Return (X, Y) of the center of cell containing provided text 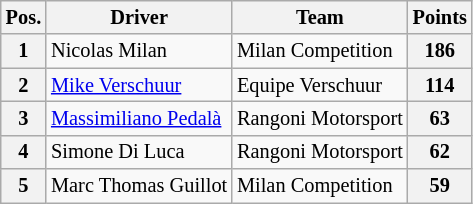
Driver (139, 17)
Pos. (24, 17)
1 (24, 51)
Team (320, 17)
Massimiliano Pedalà (139, 118)
Nicolas Milan (139, 51)
2 (24, 85)
63 (440, 118)
Simone Di Luca (139, 152)
Marc Thomas Guillot (139, 186)
186 (440, 51)
62 (440, 152)
Points (440, 17)
Mike Verschuur (139, 85)
4 (24, 152)
59 (440, 186)
3 (24, 118)
Equipe Verschuur (320, 85)
5 (24, 186)
114 (440, 85)
